Locate the cell with the specified text and output its (X, Y) center coordinate. 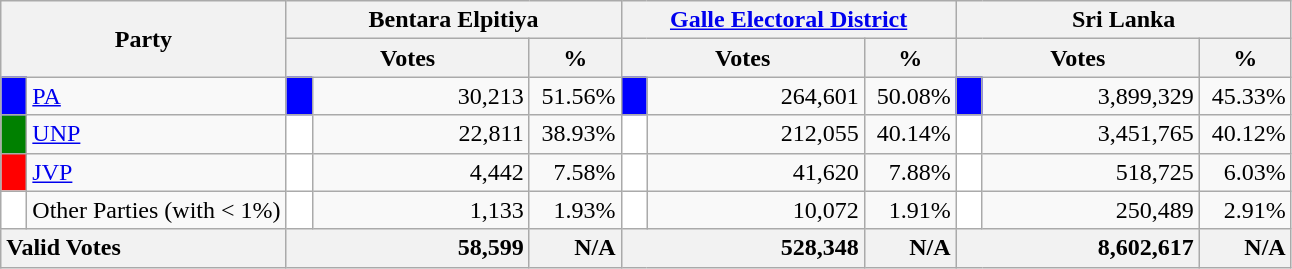
Party (144, 39)
Valid Votes (144, 248)
Other Parties (with < 1%) (156, 210)
41,620 (756, 172)
Bentara Elpitiya (454, 20)
1,133 (420, 210)
1.93% (575, 210)
212,055 (756, 134)
518,725 (1090, 172)
6.03% (1245, 172)
51.56% (575, 96)
8,602,617 (1078, 248)
58,599 (408, 248)
10,072 (756, 210)
UNP (156, 134)
528,348 (742, 248)
7.58% (575, 172)
3,451,765 (1090, 134)
40.14% (910, 134)
Sri Lanka (1124, 20)
250,489 (1090, 210)
4,442 (420, 172)
45.33% (1245, 96)
2.91% (1245, 210)
38.93% (575, 134)
3,899,329 (1090, 96)
22,811 (420, 134)
264,601 (756, 96)
PA (156, 96)
30,213 (420, 96)
1.91% (910, 210)
7.88% (910, 172)
Galle Electoral District (788, 20)
JVP (156, 172)
40.12% (1245, 134)
50.08% (910, 96)
